Pinpoint the cell where the given text exists, returning its (x, y) midpoint coordinate. 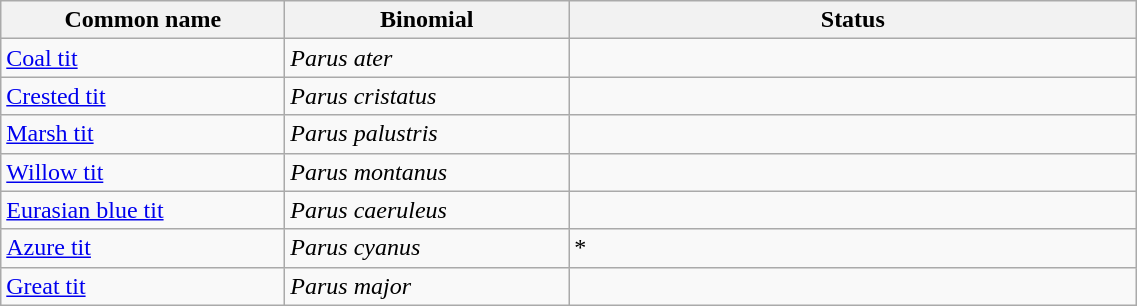
Azure tit (143, 248)
Common name (143, 20)
Binomial (427, 20)
Parus major (427, 286)
Marsh tit (143, 134)
* (853, 248)
Willow tit (143, 172)
Parus palustris (427, 134)
Parus ater (427, 58)
Parus montanus (427, 172)
Parus cyanus (427, 248)
Crested tit (143, 96)
Parus caeruleus (427, 210)
Great tit (143, 286)
Coal tit (143, 58)
Parus cristatus (427, 96)
Status (853, 20)
Eurasian blue tit (143, 210)
